Identify which cell holds the provided text, then report its (x, y) central coordinate. 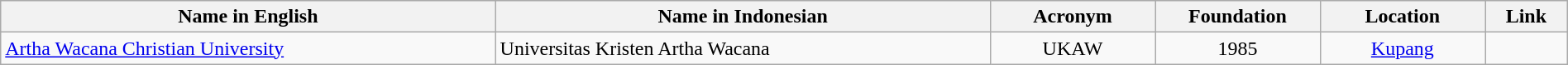
Acronym (1072, 17)
Foundation (1237, 17)
Name in Indonesian (743, 17)
Link (1527, 17)
UKAW (1072, 48)
Artha Wacana Christian University (248, 48)
Name in English (248, 17)
Location (1403, 17)
Universitas Kristen Artha Wacana (743, 48)
1985 (1237, 48)
Kupang (1403, 48)
